Provide the [X, Y] coordinate of the cell's center where the given text is located.  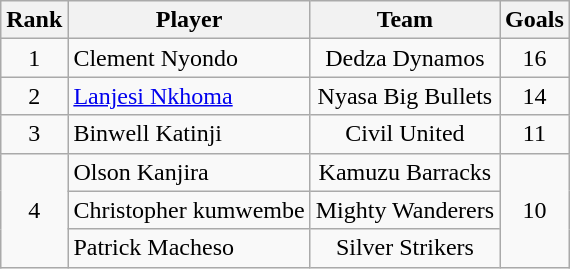
16 [535, 58]
Dedza Dynamos [404, 58]
1 [34, 58]
Binwell Katinji [189, 134]
Kamuzu Barracks [404, 172]
11 [535, 134]
Nyasa Big Bullets [404, 96]
2 [34, 96]
Silver Strikers [404, 248]
4 [34, 210]
3 [34, 134]
10 [535, 210]
Christopher kumwembe [189, 210]
Civil United [404, 134]
Clement Nyondo [189, 58]
Goals [535, 20]
Player [189, 20]
14 [535, 96]
Mighty Wanderers [404, 210]
Lanjesi Nkhoma [189, 96]
Patrick Macheso [189, 248]
Olson Kanjira [189, 172]
Team [404, 20]
Rank [34, 20]
